Detect which cell encompasses the target text, then output its (X, Y) center coordinate. 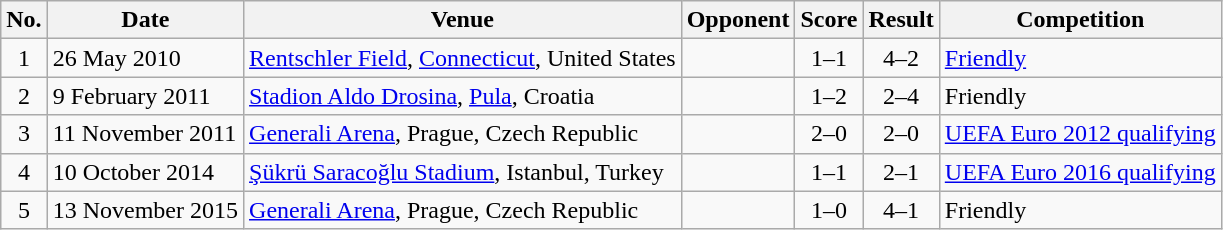
Stadion Aldo Drosina, Pula, Croatia (463, 96)
Venue (463, 20)
4–2 (901, 58)
1–2 (829, 96)
2–1 (901, 172)
4 (24, 172)
11 November 2011 (145, 134)
Competition (1080, 20)
Şükrü Saracoğlu Stadium, Istanbul, Turkey (463, 172)
9 February 2011 (145, 96)
4–1 (901, 210)
2 (24, 96)
Score (829, 20)
Result (901, 20)
No. (24, 20)
10 October 2014 (145, 172)
1 (24, 58)
3 (24, 134)
1–0 (829, 210)
UEFA Euro 2016 qualifying (1080, 172)
Rentschler Field, Connecticut, United States (463, 58)
2–4 (901, 96)
26 May 2010 (145, 58)
UEFA Euro 2012 qualifying (1080, 134)
5 (24, 210)
Opponent (738, 20)
Date (145, 20)
13 November 2015 (145, 210)
